Pinpoint the cell where the given text exists, returning its (X, Y) midpoint coordinate. 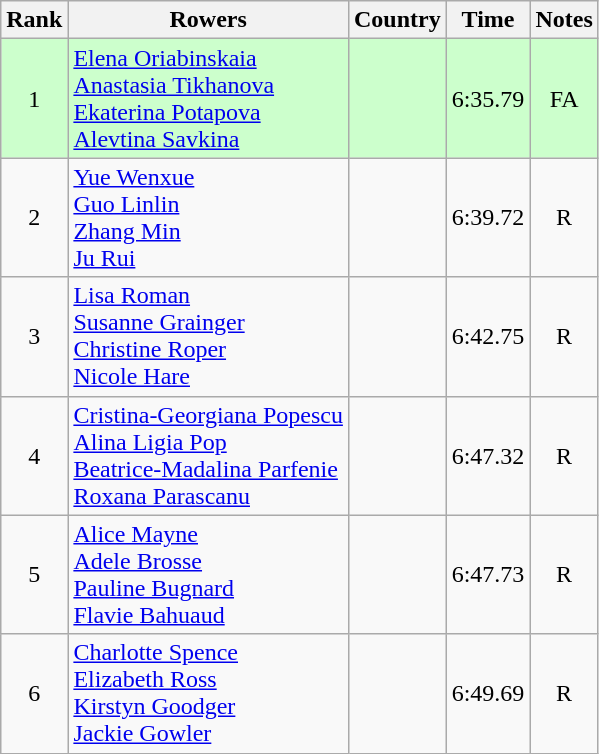
6:49.69 (488, 694)
6:47.32 (488, 456)
6:42.75 (488, 336)
Yue WenxueGuo LinlinZhang MinJu Rui (208, 218)
Time (488, 20)
Lisa RomanSusanne GraingerChristine RoperNicole Hare (208, 336)
6:35.79 (488, 98)
4 (34, 456)
1 (34, 98)
Charlotte SpenceElizabeth RossKirstyn GoodgerJackie Gowler (208, 694)
2 (34, 218)
Elena OriabinskaiaAnastasia TikhanovaEkaterina PotapovaAlevtina Savkina (208, 98)
6:39.72 (488, 218)
5 (34, 574)
6 (34, 694)
Notes (564, 20)
Rowers (208, 20)
6:47.73 (488, 574)
Cristina-Georgiana PopescuAlina Ligia PopBeatrice-Madalina ParfenieRoxana Parascanu (208, 456)
FA (564, 98)
3 (34, 336)
Alice MayneAdele BrossePauline BugnardFlavie Bahuaud (208, 574)
Country (397, 20)
Rank (34, 20)
